Return the [x, y] coordinate for the center point of the cell that contains the specified text.  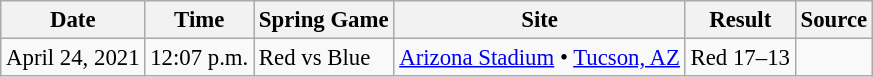
Red vs Blue [324, 58]
Spring Game [324, 20]
Date [73, 20]
Red 17–13 [740, 58]
Site [540, 20]
April 24, 2021 [73, 58]
12:07 p.m. [200, 58]
Arizona Stadium • Tucson, AZ [540, 58]
Time [200, 20]
Source [834, 20]
Result [740, 20]
